Search for the cell housing the specified text and yield its (x, y) center coordinate. 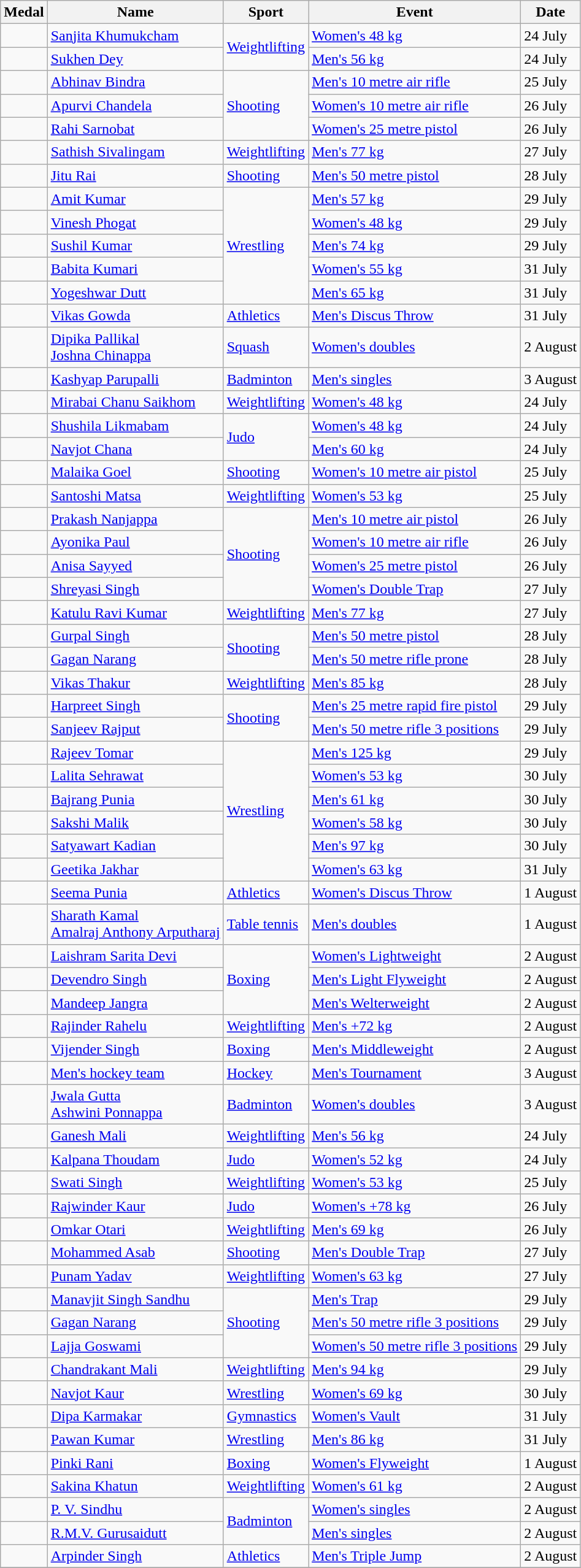
Sushil Kumar (135, 245)
Kashyap Parupalli (135, 379)
Omkar Otari (135, 1229)
Men's Discus Throw (415, 316)
Shushila Likmabam (135, 426)
Vikas Gowda (135, 316)
Men's 85 kg (415, 683)
Medal (24, 12)
Men's 97 kg (415, 846)
Men's 125 kg (415, 753)
Rajinder Rahelu (135, 1026)
Men's 60 kg (415, 449)
Dipa Karmakar (135, 1416)
Men's 94 kg (415, 1369)
Men's 10 metre air pistol (415, 519)
Arpinder Singh (135, 1556)
Ayonika Paul (135, 542)
Amit Kumar (135, 199)
Women's singles (415, 1510)
Babita Kumari (135, 269)
Women's Double Trap (415, 589)
Kalpana Thoudam (135, 1159)
Abhinav Bindra (135, 82)
Laishram Sarita Devi (135, 956)
Geetika Jakhar (135, 869)
Ganesh Mali (135, 1136)
Lalita Sehrawat (135, 776)
Sukhen Dey (135, 59)
Sanjeev Rajput (135, 729)
Men's hockey team (135, 1073)
Vinesh Phogat (135, 222)
Mohammed Asab (135, 1253)
Shreyasi Singh (135, 589)
Men's 69 kg (415, 1229)
Pawan Kumar (135, 1439)
Gymnastics (266, 1416)
Mandeep Jangra (135, 1002)
Name (135, 12)
Navjot Kaur (135, 1393)
Sanjita Khumukcham (135, 36)
Date (551, 12)
Swati Singh (135, 1183)
Men's 57 kg (415, 199)
Men's Trap (415, 1299)
Men's 74 kg (415, 245)
Event (415, 12)
Punam Yadav (135, 1276)
Sharath KamalAmalraj Anthony Arputharaj (135, 924)
Hockey (266, 1073)
Men's Middleweight (415, 1049)
Men's Welterweight (415, 1002)
Men's doubles (415, 924)
Men's 25 metre rapid fire pistol (415, 706)
Vijender Singh (135, 1049)
Sathish Sivalingam (135, 152)
Women's 55 kg (415, 269)
Bajrang Punia (135, 799)
Mirabai Chanu Saikhom (135, 402)
Men's 10 metre air rifle (415, 82)
Men's Tournament (415, 1073)
Women's 10 metre air pistol (415, 472)
Women's Flyweight (415, 1463)
Sakina Khatun (135, 1486)
Sport (266, 12)
Men's Double Trap (415, 1253)
Chandrakant Mali (135, 1369)
Squash (266, 347)
Anisa Sayyed (135, 566)
Table tennis (266, 924)
Women's Lightweight (415, 956)
Lajja Goswami (135, 1346)
Vikas Thakur (135, 683)
Navjot Chana (135, 449)
Satyawart Kadian (135, 846)
Rajwinder Kaur (135, 1206)
Women's +78 kg (415, 1206)
Santoshi Matsa (135, 496)
Men's 61 kg (415, 799)
Katulu Ravi Kumar (135, 612)
Women's Vault (415, 1416)
Yogeshwar Dutt (135, 293)
R.M.V. Gurusaidutt (135, 1533)
Prakash Nanjappa (135, 519)
P. V. Sindhu (135, 1510)
Sakshi Malik (135, 823)
Manavjit Singh Sandhu (135, 1299)
Women's 61 kg (415, 1486)
Apurvi Chandela (135, 106)
Men's Triple Jump (415, 1556)
Malaika Goel (135, 472)
Women's 69 kg (415, 1393)
Rajeev Tomar (135, 753)
Harpreet Singh (135, 706)
Pinki Rani (135, 1463)
Men's 50 metre rifle prone (415, 659)
Women's Discus Throw (415, 893)
Women's 52 kg (415, 1159)
Gurpal Singh (135, 636)
Devendro Singh (135, 979)
Jitu Rai (135, 175)
Men's 86 kg (415, 1439)
Women's 58 kg (415, 823)
Women's 50 metre rifle 3 positions (415, 1346)
Men's Light Flyweight (415, 979)
Rahi Sarnobat (135, 129)
Men's 65 kg (415, 293)
Men's +72 kg (415, 1026)
Seema Punia (135, 893)
Dipika PallikalJoshna Chinappa (135, 347)
Jwala GuttaAshwini Ponnappa (135, 1104)
